Provide the (X, Y) coordinate of the cell's center where the given text is located.  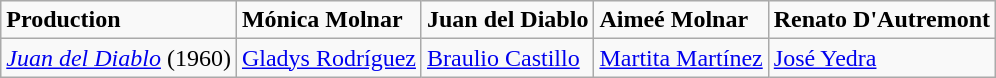
Mónica Molnar (328, 20)
Renato D'Autremont (882, 20)
José Yedra (882, 58)
Aimeé Molnar (681, 20)
Juan del Diablo (1960) (119, 58)
Martita Martínez (681, 58)
Production (119, 20)
Juan del Diablo (507, 20)
Gladys Rodríguez (328, 58)
Braulio Castillo (507, 58)
